Scan for the cell matching the given text and deliver its [x, y] coordinate at center. 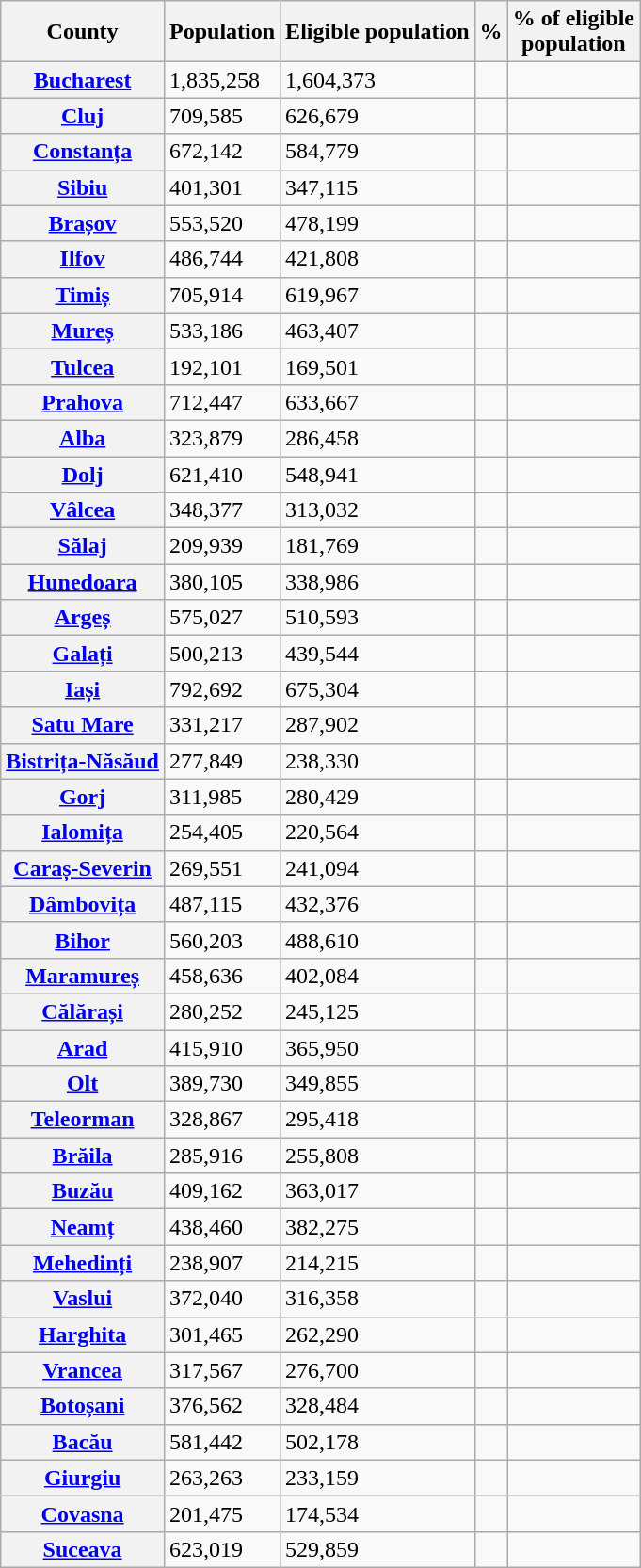
Arad [83, 1048]
% of eligiblepopulation [573, 32]
712,447 [222, 402]
792,692 [222, 689]
Sibiu [83, 187]
347,115 [377, 187]
500,213 [222, 654]
432,376 [377, 904]
317,567 [222, 1370]
Suceava [83, 1549]
560,203 [222, 940]
349,855 [377, 1084]
675,304 [377, 689]
Dolj [83, 474]
328,484 [377, 1406]
238,330 [377, 761]
581,442 [222, 1442]
402,084 [377, 976]
510,593 [377, 618]
311,985 [222, 797]
338,986 [377, 582]
Bistrița-Năsăud [83, 761]
Constanța [83, 152]
Ialomița [83, 832]
201,475 [222, 1513]
Bucharest [83, 80]
313,032 [377, 510]
328,867 [222, 1120]
548,941 [377, 474]
Argeș [83, 618]
192,101 [222, 366]
Botoșani [83, 1406]
Gorj [83, 797]
241,094 [377, 868]
438,460 [222, 1227]
623,019 [222, 1549]
553,520 [222, 223]
421,808 [377, 259]
280,429 [377, 797]
1,604,373 [377, 80]
529,859 [377, 1549]
533,186 [222, 331]
621,410 [222, 474]
Satu Mare [83, 725]
Eligible population [377, 32]
Vaslui [83, 1299]
269,551 [222, 868]
Mureș [83, 331]
Dâmbovița [83, 904]
Harghita [83, 1334]
575,027 [222, 618]
Buzău [83, 1191]
488,610 [377, 940]
Tulcea [83, 366]
174,534 [377, 1513]
169,501 [377, 366]
Ilfov [83, 259]
478,199 [377, 223]
Prahova [83, 402]
709,585 [222, 116]
633,667 [377, 402]
Iași [83, 689]
415,910 [222, 1048]
Maramureș [83, 976]
323,879 [222, 438]
363,017 [377, 1191]
277,849 [222, 761]
Neamț [83, 1227]
Cluj [83, 116]
486,744 [222, 259]
316,358 [377, 1299]
209,939 [222, 546]
Timiș [83, 295]
Giurgiu [83, 1478]
389,730 [222, 1084]
Vâlcea [83, 510]
Galați [83, 654]
409,162 [222, 1191]
626,679 [377, 116]
262,290 [377, 1334]
295,418 [377, 1120]
214,215 [377, 1263]
439,544 [377, 654]
Alba [83, 438]
301,465 [222, 1334]
286,458 [377, 438]
233,159 [377, 1478]
348,377 [222, 510]
372,040 [222, 1299]
Brașov [83, 223]
331,217 [222, 725]
Caraș-Severin [83, 868]
380,105 [222, 582]
Sălaj [83, 546]
238,907 [222, 1263]
285,916 [222, 1156]
276,700 [377, 1370]
Teleorman [83, 1120]
Mehedinți [83, 1263]
619,967 [377, 295]
502,178 [377, 1442]
245,125 [377, 1011]
487,115 [222, 904]
287,902 [377, 725]
584,779 [377, 152]
705,914 [222, 295]
280,252 [222, 1011]
254,405 [222, 832]
365,950 [377, 1048]
Bacău [83, 1442]
County [83, 32]
263,263 [222, 1478]
672,142 [222, 152]
1,835,258 [222, 80]
376,562 [222, 1406]
Population [222, 32]
Olt [83, 1084]
255,808 [377, 1156]
220,564 [377, 832]
382,275 [377, 1227]
Bihor [83, 940]
458,636 [222, 976]
Vrancea [83, 1370]
Călărași [83, 1011]
463,407 [377, 331]
Brăila [83, 1156]
181,769 [377, 546]
Hunedoara [83, 582]
% [491, 32]
401,301 [222, 187]
Covasna [83, 1513]
